Determine the [x, y] coordinate at the center of the cell enclosing the given text.  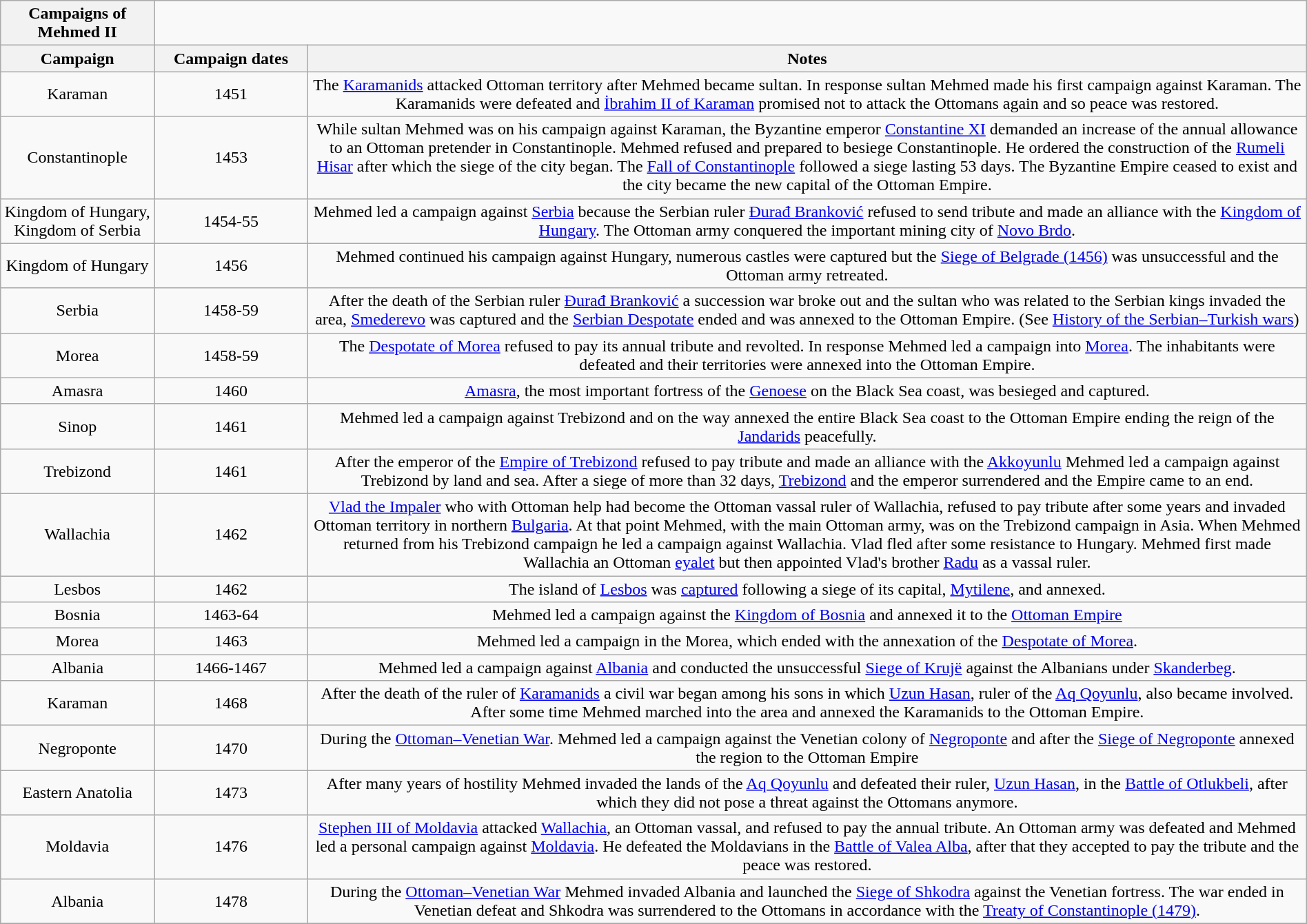
Amasra, the most important fortress of the Genoese on the Black Sea coast, was besieged and captured. [807, 391]
Mehmed led a campaign against the Kingdom of Bosnia and annexed it to the Ottoman Empire [807, 615]
Mehmed led a campaign in the Morea, which ended with the annexation of the Despotate of Morea. [807, 641]
Eastern Anatolia [77, 792]
Amasra [77, 391]
Negroponte [77, 748]
Constantinople [77, 157]
1476 [232, 847]
1460 [232, 391]
Campaigns of Mehmed II [77, 23]
Kingdom of Hungary, Kingdom of Serbia [77, 220]
Trebizond [77, 471]
1466-1467 [232, 668]
Campaign dates [232, 59]
1468 [232, 703]
Serbia [77, 310]
Kingdom of Hungary [77, 266]
1463-64 [232, 615]
Moldavia [77, 847]
Wallachia [77, 535]
Lesbos [77, 589]
Bosnia [77, 615]
1473 [232, 792]
The island of Lesbos was captured following a siege of its capital, Mytilene, and annexed. [807, 589]
1454-55 [232, 220]
1456 [232, 266]
1451 [232, 94]
Campaign [77, 59]
1453 [232, 157]
1478 [232, 901]
1463 [232, 641]
1470 [232, 748]
Sinop [77, 426]
Notes [807, 59]
Mehmed led a campaign against Albania and conducted the unsuccessful Siege of Krujë against the Albanians under Skanderbeg. [807, 668]
